Output the (X, Y) coordinate of the center of the cell containing the given text.  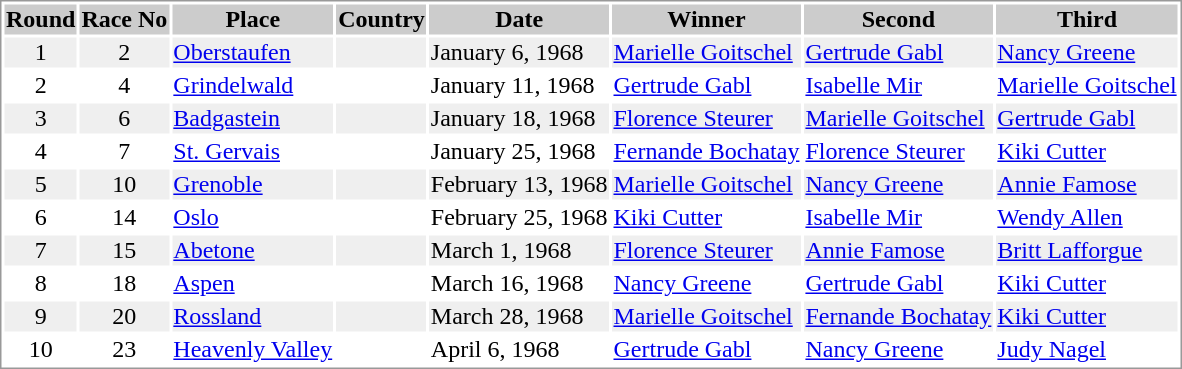
February 13, 1968 (519, 185)
Wendy Allen (1087, 217)
18 (124, 283)
23 (124, 349)
Judy Nagel (1087, 349)
April 6, 1968 (519, 349)
Third (1087, 19)
St. Gervais (253, 151)
Grindelwald (253, 85)
Second (898, 19)
Winner (706, 19)
Oberstaufen (253, 53)
March 1, 1968 (519, 251)
14 (124, 217)
Badgastein (253, 119)
Aspen (253, 283)
Place (253, 19)
15 (124, 251)
Rossland (253, 317)
8 (40, 283)
Oslo (253, 217)
March 28, 1968 (519, 317)
Abetone (253, 251)
20 (124, 317)
Round (40, 19)
3 (40, 119)
January 11, 1968 (519, 85)
1 (40, 53)
Race No (124, 19)
Grenoble (253, 185)
9 (40, 317)
Heavenly Valley (253, 349)
Britt Lafforgue (1087, 251)
Date (519, 19)
January 6, 1968 (519, 53)
January 25, 1968 (519, 151)
March 16, 1968 (519, 283)
January 18, 1968 (519, 119)
5 (40, 185)
February 25, 1968 (519, 217)
Country (382, 19)
